Pinpoint the cell where the given text exists, returning its (x, y) midpoint coordinate. 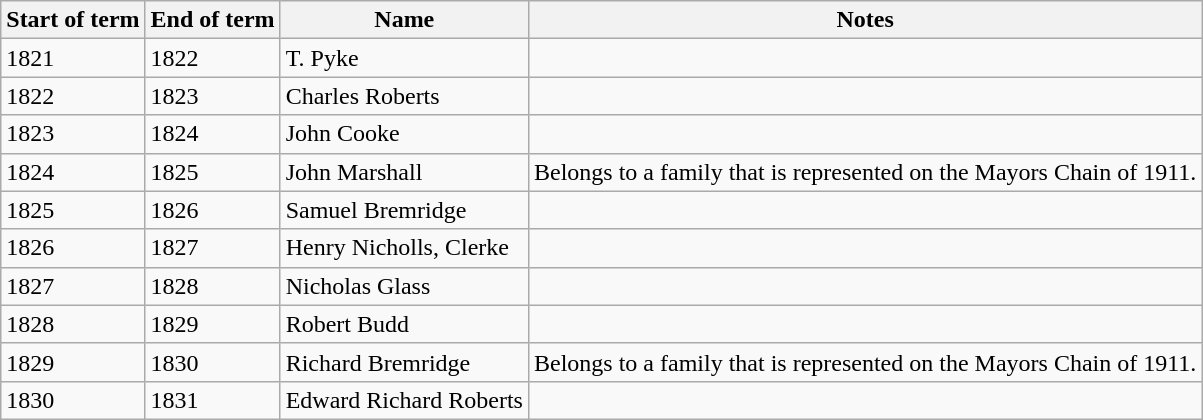
Name (404, 20)
T. Pyke (404, 58)
Notes (864, 20)
Henry Nicholls, Clerke (404, 248)
End of term (212, 20)
1821 (73, 58)
Robert Budd (404, 324)
Edward Richard Roberts (404, 400)
John Cooke (404, 134)
Charles Roberts (404, 96)
Richard Bremridge (404, 362)
Nicholas Glass (404, 286)
John Marshall (404, 172)
Samuel Bremridge (404, 210)
1831 (212, 400)
Start of term (73, 20)
